Capture the cell that displays the provided text and extract its [X, Y] central coordinate. 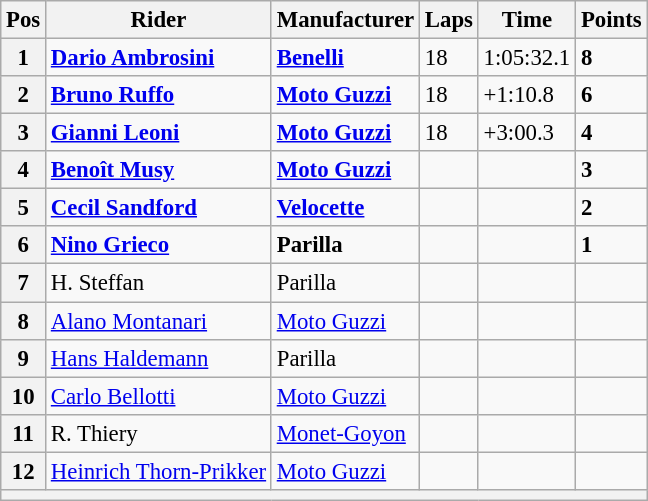
Gianni Leoni [159, 133]
Benelli [345, 58]
Pos [24, 20]
Cecil Sandford [159, 208]
+3:00.3 [526, 133]
Hans Haldemann [159, 358]
1:05:32.1 [526, 58]
Bruno Ruffo [159, 95]
Nino Grieco [159, 245]
R. Thiery [159, 433]
5 [24, 208]
Heinrich Thorn-Prikker [159, 471]
Benoît Musy [159, 170]
Dario Ambrosini [159, 58]
9 [24, 358]
12 [24, 471]
Rider [159, 20]
Manufacturer [345, 20]
11 [24, 433]
7 [24, 283]
Time [526, 20]
Points [612, 20]
Laps [450, 20]
Alano Montanari [159, 321]
Carlo Bellotti [159, 396]
Velocette [345, 208]
Monet-Goyon [345, 433]
+1:10.8 [526, 95]
10 [24, 396]
H. Steffan [159, 283]
